Determine the [X, Y] coordinate at the center of the cell enclosing the given text.  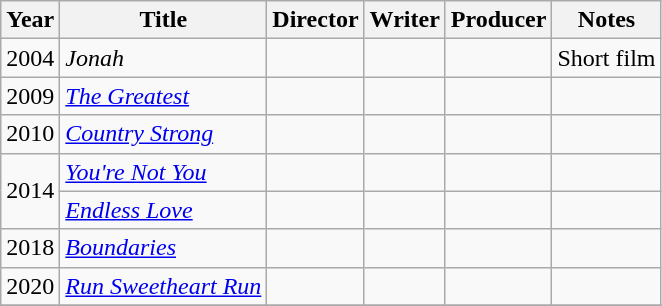
Country Strong [164, 134]
Endless Love [164, 210]
Writer [404, 20]
Director [316, 20]
2020 [30, 286]
Producer [498, 20]
Boundaries [164, 248]
Notes [606, 20]
The Greatest [164, 96]
2014 [30, 191]
Run Sweetheart Run [164, 286]
2009 [30, 96]
Year [30, 20]
2010 [30, 134]
Jonah [164, 58]
2018 [30, 248]
2004 [30, 58]
You're Not You [164, 172]
Title [164, 20]
Short film [606, 58]
